Scan for the cell matching the given text and deliver its (X, Y) coordinate at center. 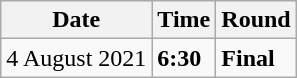
6:30 (184, 58)
4 August 2021 (76, 58)
Date (76, 20)
Round (256, 20)
Final (256, 58)
Time (184, 20)
